Provide the [x, y] coordinate of the cell's center where the given text is located.  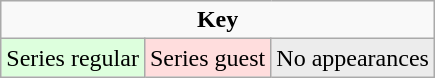
Key [218, 20]
Series regular [73, 58]
No appearances [353, 58]
Series guest [207, 58]
